Provide the (X, Y) coordinate of the cell's center where the given text is located.  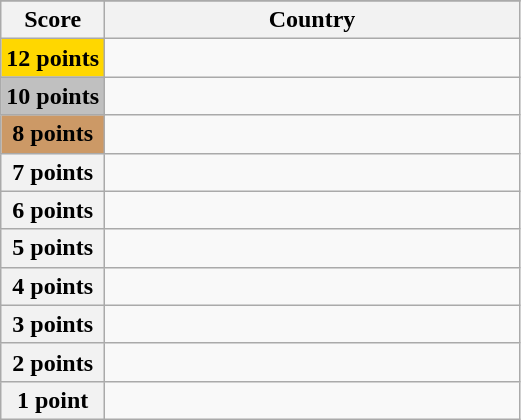
5 points (53, 248)
Score (53, 20)
Country (312, 20)
3 points (53, 324)
10 points (53, 96)
7 points (53, 172)
2 points (53, 362)
1 point (53, 400)
8 points (53, 134)
6 points (53, 210)
4 points (53, 286)
12 points (53, 58)
